Return the (X, Y) coordinate for the center point of the cell that contains the specified text.  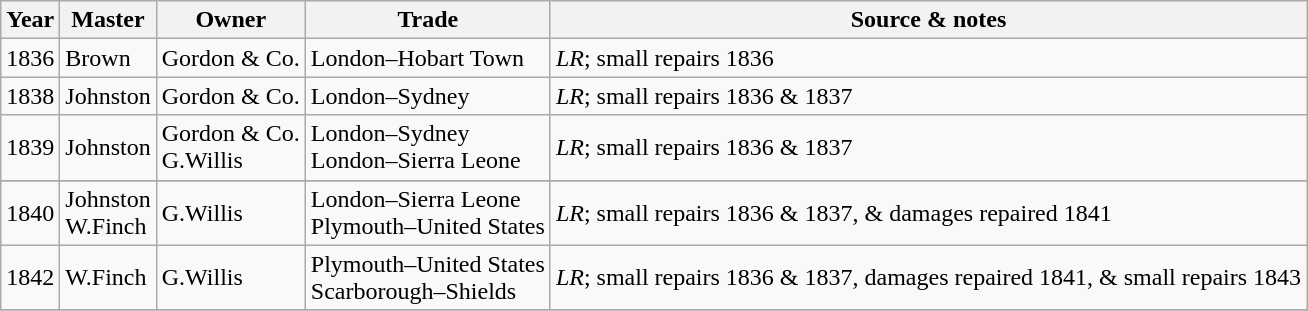
LR; small repairs 1836 & 1837, damages repaired 1841, & small repairs 1843 (928, 278)
Gordon & Co.G.Willis (230, 148)
Source & notes (928, 20)
London–Hobart Town (428, 58)
W.Finch (108, 278)
Trade (428, 20)
Owner (230, 20)
1840 (30, 212)
London–SydneyLondon–Sierra Leone (428, 148)
1839 (30, 148)
1838 (30, 96)
1836 (30, 58)
Brown (108, 58)
Plymouth–United StatesScarborough–Shields (428, 278)
LR; small repairs 1836 (928, 58)
LR; small repairs 1836 & 1837, & damages repaired 1841 (928, 212)
London–Sydney (428, 96)
JohnstonW.Finch (108, 212)
Master (108, 20)
1842 (30, 278)
London–Sierra LeonePlymouth–United States (428, 212)
Year (30, 20)
